Pinpoint the cell where the given text exists, returning its [x, y] midpoint coordinate. 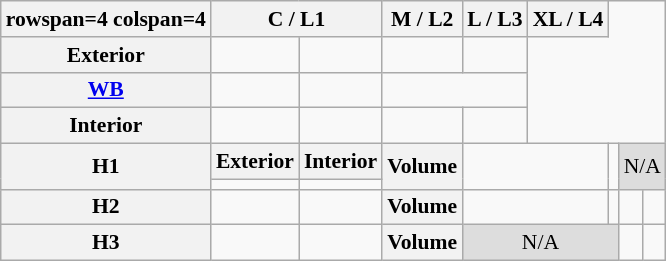
WB [106, 90]
M / L2 [422, 19]
H1 [106, 167]
H3 [106, 243]
H2 [106, 207]
rowspan=4 colspan=4 [106, 19]
XL / L4 [568, 19]
C / L1 [296, 19]
L / L3 [494, 19]
